Return the [X, Y] coordinate for the center point of the cell that contains the specified text.  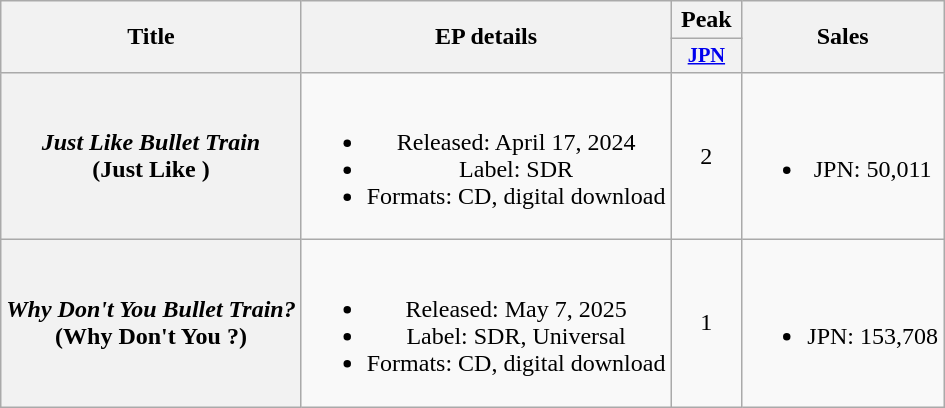
Why Don't You Bullet Train?(Why Don't You ?) [151, 324]
JPN: 50,011 [843, 156]
Released: April 17, 2024Label: SDRFormats: CD, digital download [486, 156]
EP details [486, 37]
Released: May 7, 2025Label: SDR, UniversalFormats: CD, digital download [486, 324]
1 [706, 324]
JPN [706, 56]
Sales [843, 37]
JPN: 153,708 [843, 324]
2 [706, 156]
Title [151, 37]
Just Like Bullet Train(Just Like ) [151, 156]
Peak [706, 20]
